Return the (X, Y) coordinate for the center point of the cell that contains the specified text.  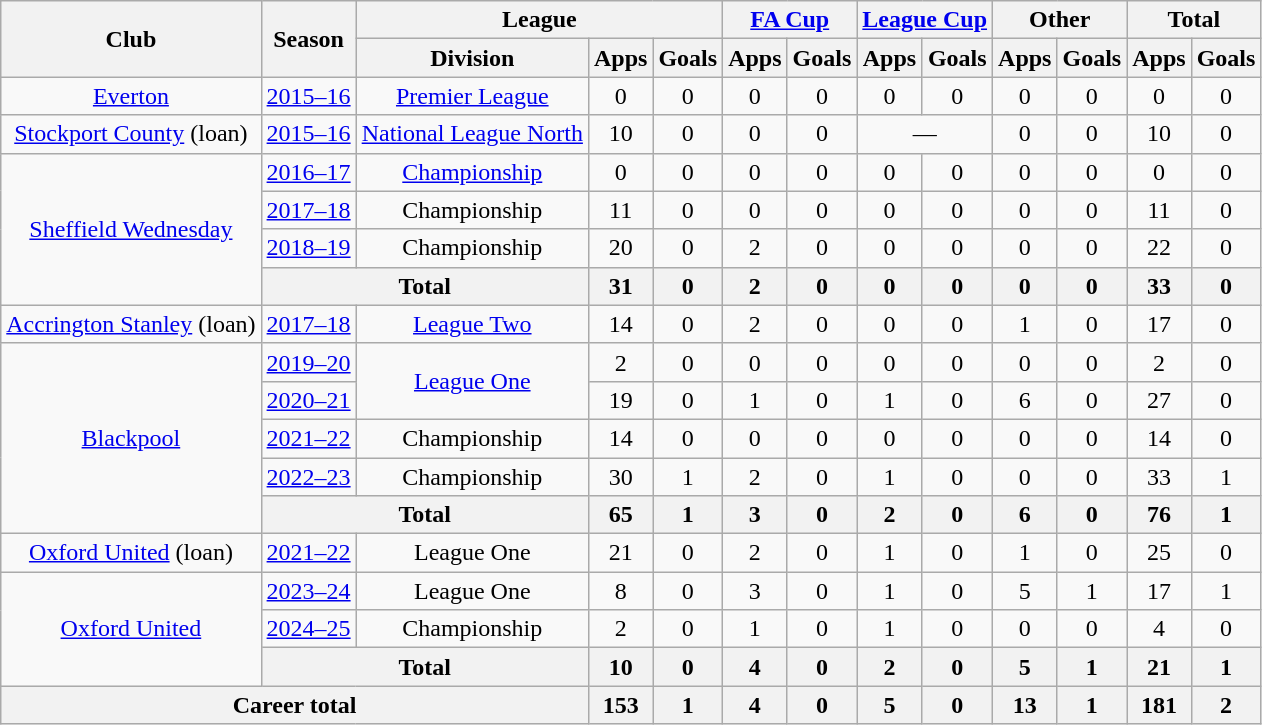
Career total (295, 705)
20 (620, 248)
2016–17 (308, 172)
153 (620, 705)
Oxford United (loan) (131, 553)
13 (1025, 705)
30 (620, 477)
31 (620, 286)
2019–20 (308, 362)
Division (472, 58)
FA Cup (790, 20)
Oxford United (131, 629)
2022–23 (308, 477)
2024–25 (308, 629)
27 (1159, 400)
Season (308, 39)
— (925, 134)
2018–19 (308, 248)
2023–24 (308, 591)
Everton (131, 96)
League Two (472, 324)
Sheffield Wednesday (131, 229)
19 (620, 400)
National League North (472, 134)
25 (1159, 553)
181 (1159, 705)
Other (1060, 20)
65 (620, 515)
League (539, 20)
76 (1159, 515)
2020–21 (308, 400)
Premier League (472, 96)
22 (1159, 248)
Accrington Stanley (loan) (131, 324)
League Cup (925, 20)
Blackpool (131, 438)
Club (131, 39)
8 (620, 591)
Stockport County (loan) (131, 134)
